Provide the (x, y) coordinate of the cell's center where the given text is located.  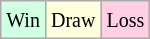
Win (24, 20)
Loss (126, 20)
Draw (72, 20)
